Scan for the cell matching the given text and deliver its [x, y] coordinate at center. 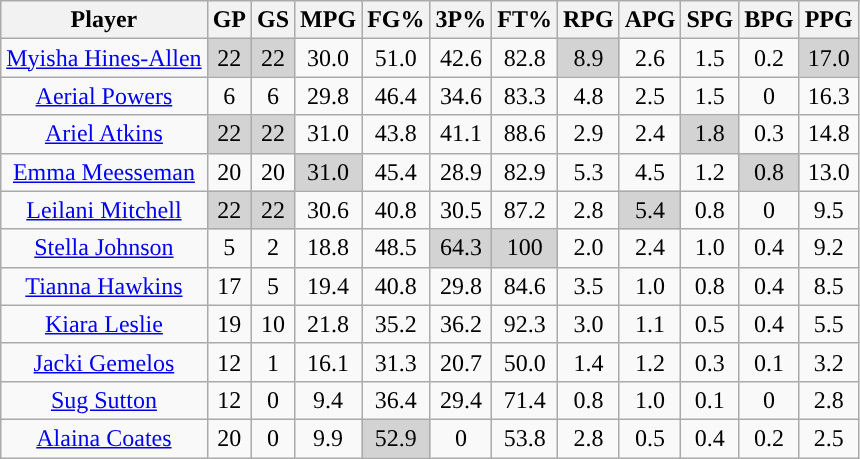
Leilani Mitchell [104, 210]
4.5 [650, 172]
46.4 [396, 96]
10 [274, 324]
8.9 [589, 58]
2.6 [650, 58]
Aerial Powers [104, 96]
FT% [525, 20]
SPG [710, 20]
50.0 [525, 362]
2.9 [589, 134]
82.9 [525, 172]
Player [104, 20]
43.8 [396, 134]
18.8 [328, 248]
21.8 [328, 324]
Emma Meesseman [104, 172]
Ariel Atkins [104, 134]
MPG [328, 20]
71.4 [525, 400]
5.4 [650, 210]
30.6 [328, 210]
Jacki Gemelos [104, 362]
19 [229, 324]
Stella Johnson [104, 248]
82.8 [525, 58]
20.7 [461, 362]
35.2 [396, 324]
1 [274, 362]
19.4 [328, 286]
29.4 [461, 400]
FG% [396, 20]
RPG [589, 20]
3.0 [589, 324]
17 [229, 286]
2.0 [589, 248]
30.0 [328, 58]
48.5 [396, 248]
53.8 [525, 438]
9.2 [828, 248]
1.1 [650, 324]
2 [274, 248]
BPG [769, 20]
8.5 [828, 286]
83.3 [525, 96]
5.5 [828, 324]
Kiara Leslie [104, 324]
GS [274, 20]
34.6 [461, 96]
5.3 [589, 172]
3P% [461, 20]
Sug Sutton [104, 400]
Tianna Hawkins [104, 286]
42.6 [461, 58]
100 [525, 248]
3.2 [828, 362]
28.9 [461, 172]
51.0 [396, 58]
84.6 [525, 286]
9.5 [828, 210]
64.3 [461, 248]
30.5 [461, 210]
87.2 [525, 210]
Alaina Coates [104, 438]
3.5 [589, 286]
9.9 [328, 438]
52.9 [396, 438]
92.3 [525, 324]
41.1 [461, 134]
GP [229, 20]
45.4 [396, 172]
13.0 [828, 172]
9.4 [328, 400]
14.8 [828, 134]
16.3 [828, 96]
36.2 [461, 324]
PPG [828, 20]
36.4 [396, 400]
16.1 [328, 362]
17.0 [828, 58]
1.4 [589, 362]
1.8 [710, 134]
88.6 [525, 134]
31.3 [396, 362]
4.8 [589, 96]
Myisha Hines-Allen [104, 58]
APG [650, 20]
